Detect which cell encompasses the target text, then output its (X, Y) center coordinate. 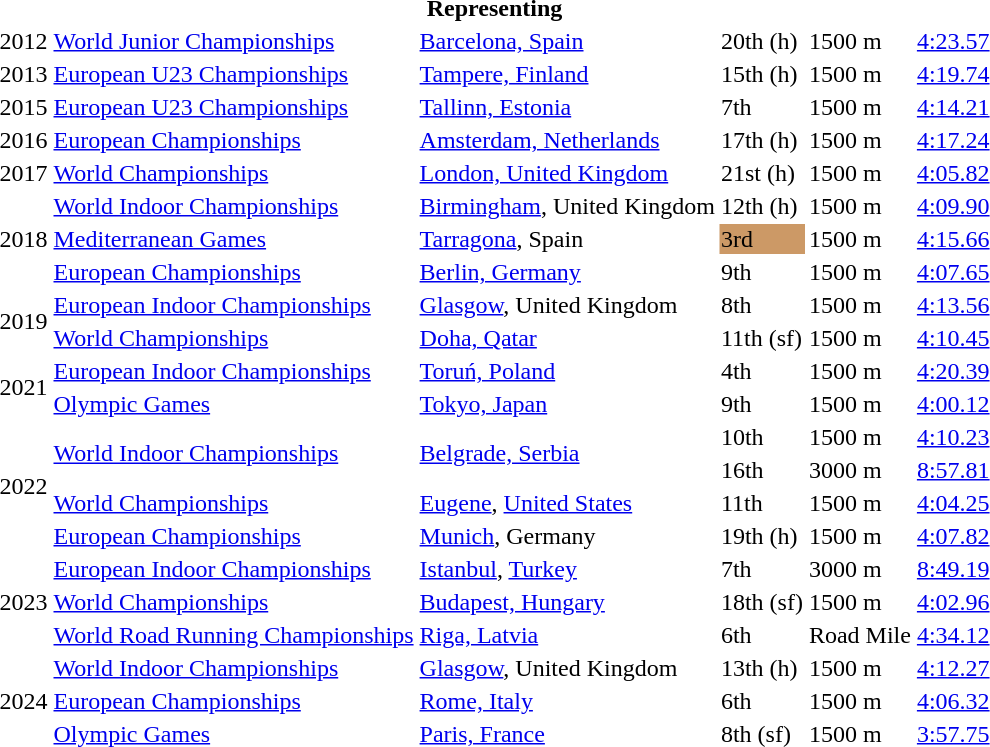
11th (762, 503)
Budapest, Hungary (567, 602)
World Junior Championships (234, 41)
Tallinn, Estonia (567, 107)
12th (h) (762, 206)
Berlin, Germany (567, 272)
Riga, Latvia (567, 635)
Mediterranean Games (234, 239)
20th (h) (762, 41)
4th (762, 371)
17th (h) (762, 140)
15th (h) (762, 74)
Tampere, Finland (567, 74)
Tokyo, Japan (567, 404)
8th (762, 305)
Olympic Games (234, 404)
Doha, Qatar (567, 338)
World Road Running Championships (234, 635)
Rome, Italy (567, 701)
21st (h) (762, 173)
3rd (762, 239)
16th (762, 470)
11th (sf) (762, 338)
19th (h) (762, 536)
10th (762, 437)
Istanbul, Turkey (567, 569)
Barcelona, Spain (567, 41)
Road Mile (860, 635)
Amsterdam, Netherlands (567, 140)
18th (sf) (762, 602)
Munich, Germany (567, 536)
Toruń, Poland (567, 371)
Eugene, United States (567, 503)
London, United Kingdom (567, 173)
13th (h) (762, 668)
Belgrade, Serbia (567, 454)
Tarragona, Spain (567, 239)
Birmingham, United Kingdom (567, 206)
